Extract the [X, Y] coordinate from the center of the cell holding the provided text.  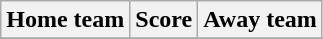
Away team [260, 20]
Home team [66, 20]
Score [164, 20]
